Capture the cell that displays the provided text and extract its [x, y] central coordinate. 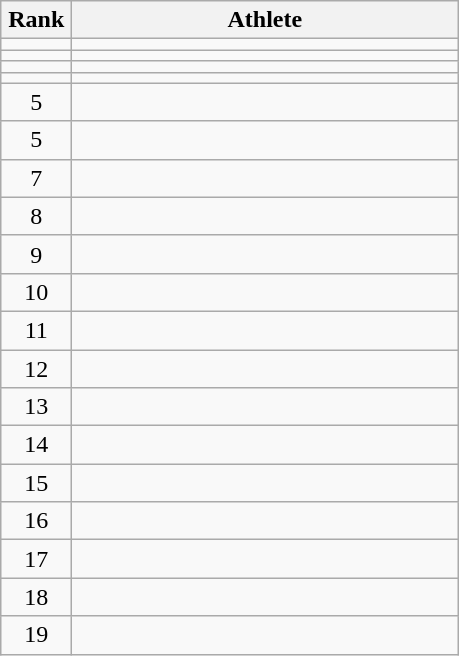
11 [36, 330]
13 [36, 407]
10 [36, 292]
9 [36, 254]
16 [36, 521]
17 [36, 559]
12 [36, 369]
Athlete [265, 20]
8 [36, 216]
7 [36, 178]
Rank [36, 20]
18 [36, 597]
19 [36, 635]
15 [36, 483]
14 [36, 445]
